For the text-containing cell, return its midpoint in [x, y] coordinate format. 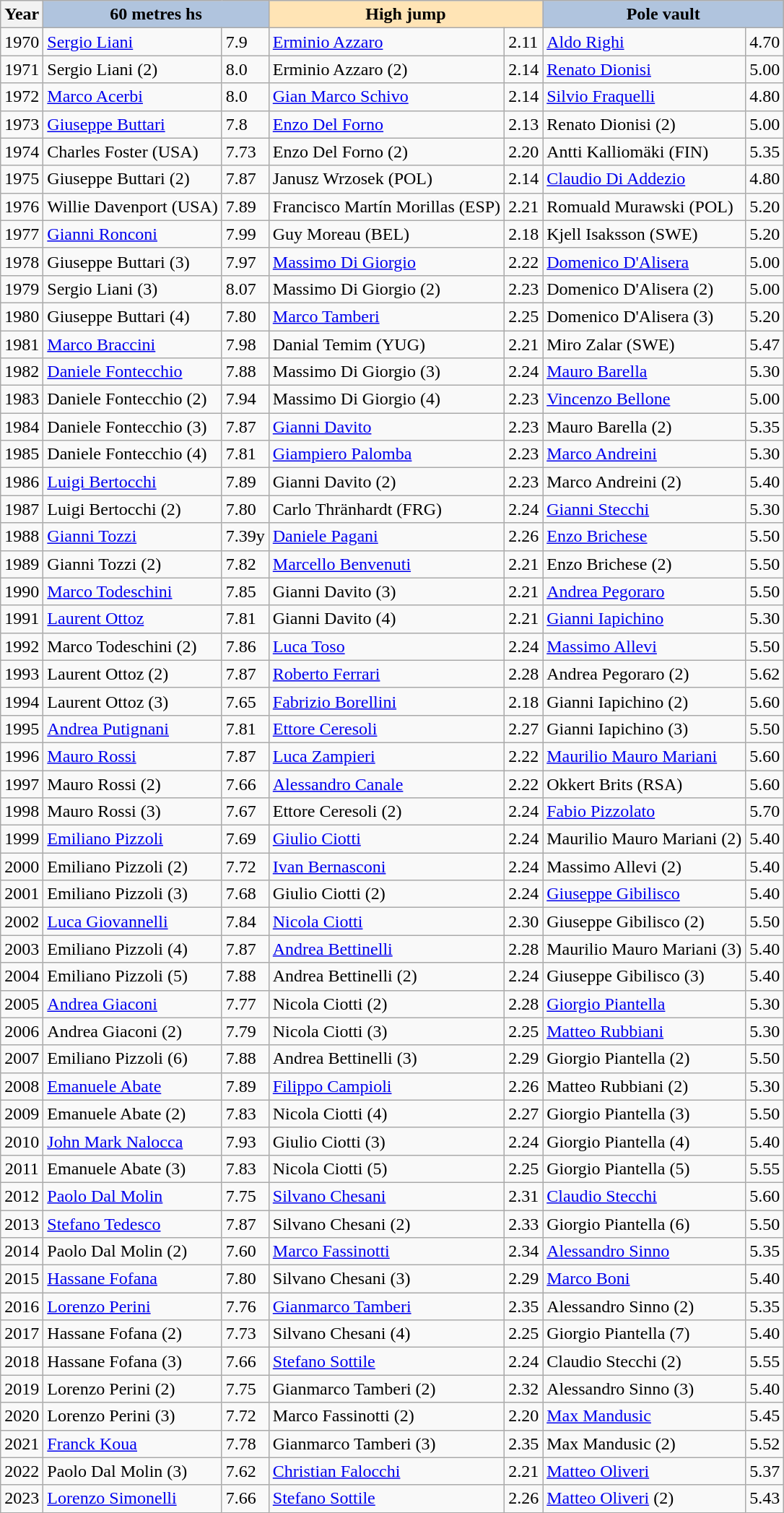
2017 [22, 1334]
2015 [22, 1279]
7.99 [245, 234]
Erminio Azzaro [386, 42]
Emanuele Abate [133, 1086]
Willie Davenport (USA) [133, 207]
Alessandro Sinno (3) [644, 1389]
Renato Dionisi [644, 69]
Claudio Stecchi [644, 1196]
Matteo Rubbiani (2) [644, 1086]
Okkert Brits (RSA) [644, 784]
Gianni Tozzi (2) [133, 564]
Domenico D'Alisera (3) [644, 316]
Sergio Liani (3) [133, 289]
7.78 [245, 1444]
Lorenzo Perini (2) [133, 1389]
2006 [22, 1031]
Silvio Fraquelli [644, 97]
Giorgio Piantella (5) [644, 1169]
Andrea Giaconi [133, 1004]
5.47 [765, 344]
Claudio Stecchi (2) [644, 1361]
Mauro Rossi (2) [133, 784]
2003 [22, 949]
Giorgio Piantella (7) [644, 1334]
Gianni Iapichino (3) [644, 729]
Emiliano Pizzoli (5) [133, 976]
Lorenzo Perini [133, 1306]
1976 [22, 207]
Giorgio Piantella (2) [644, 1059]
Sergio Liani [133, 42]
7.98 [245, 344]
Gianmarco Tamberi [386, 1306]
Luigi Bertocchi [133, 482]
2012 [22, 1196]
1972 [22, 97]
Gianni Iapichino (2) [644, 701]
7.8 [245, 124]
Gianni Iapichino [644, 619]
Filippo Campioli [386, 1086]
2004 [22, 976]
1975 [22, 179]
1989 [22, 564]
Paolo Dal Molin (2) [133, 1252]
Giampiero Palomba [386, 454]
Gianmarco Tamberi (3) [386, 1444]
Domenico D'Alisera (2) [644, 289]
1985 [22, 454]
Andrea Putignani [133, 729]
Giuseppe Gibilisco (3) [644, 976]
2016 [22, 1306]
Marco Andreini [644, 454]
7.94 [245, 399]
2002 [22, 922]
1988 [22, 537]
7.84 [245, 922]
Gianni Davito (3) [386, 591]
Massimo Di Giorgio [386, 261]
Andrea Bettinelli [386, 949]
Gianni Stecchi [644, 509]
Silvano Chesani (2) [386, 1224]
Marco Todeschini (2) [133, 646]
Daniele Fontecchio (3) [133, 427]
2.33 [524, 1224]
2011 [22, 1169]
Hassane Fofana (2) [133, 1334]
Silvano Chesani [386, 1196]
Giorgio Piantella (4) [644, 1141]
Emanuele Abate (2) [133, 1114]
Claudio Di Addezio [644, 179]
Giorgio Piantella (6) [644, 1224]
2010 [22, 1141]
7.97 [245, 261]
Giulio Ciotti [386, 839]
Kjell Isaksson (SWE) [644, 234]
Luca Zampieri [386, 756]
Marco Andreini (2) [644, 482]
8.07 [245, 289]
Alessandro Canale [386, 784]
Antti Kalliomäki (FIN) [644, 152]
Andrea Bettinelli (3) [386, 1059]
1994 [22, 701]
Paolo Dal Molin (3) [133, 1471]
Matteo Oliveri [644, 1471]
Charles Foster (USA) [133, 152]
Luca Toso [386, 646]
7.9 [245, 42]
Fabrizio Borellini [386, 701]
1970 [22, 42]
Andrea Pegoraro [644, 591]
Hassane Fofana (3) [133, 1361]
2.31 [524, 1196]
2000 [22, 867]
Aldo Righi [644, 42]
Gianni Davito (4) [386, 619]
1971 [22, 69]
Giulio Ciotti (2) [386, 894]
7.67 [245, 812]
Giuseppe Buttari (2) [133, 179]
Marco Boni [644, 1279]
2018 [22, 1361]
Luca Giovannelli [133, 922]
Emiliano Pizzoli (6) [133, 1059]
Emiliano Pizzoli [133, 839]
7.69 [245, 839]
2009 [22, 1114]
Renato Dionisi (2) [644, 124]
Andrea Bettinelli (2) [386, 976]
Maurilio Mauro Mariani [644, 756]
5.37 [765, 1471]
1998 [22, 812]
1999 [22, 839]
2008 [22, 1086]
7.85 [245, 591]
2007 [22, 1059]
1982 [22, 372]
Guy Moreau (BEL) [386, 234]
Daniele Fontecchio (4) [133, 454]
Francisco Martín Morillas (ESP) [386, 207]
Domenico D'Alisera [644, 261]
2.13 [524, 124]
2020 [22, 1416]
Stefano Tedesco [133, 1224]
Laurent Ottoz (3) [133, 701]
Daniele Pagani [386, 537]
Nicola Ciotti (2) [386, 1004]
Sergio Liani (2) [133, 69]
Nicola Ciotti (5) [386, 1169]
Laurent Ottoz [133, 619]
Emiliano Pizzoli (3) [133, 894]
Marco Acerbi [133, 97]
Max Mandusic [644, 1416]
Alessandro Sinno (2) [644, 1306]
Marco Todeschini [133, 591]
5.45 [765, 1416]
1995 [22, 729]
Luigi Bertocchi (2) [133, 509]
2021 [22, 1444]
Laurent Ottoz (2) [133, 674]
5.43 [765, 1499]
Enzo Del Forno [386, 124]
Fabio Pizzolato [644, 812]
Hassane Fofana [133, 1279]
Marco Tamberi [386, 316]
Giuseppe Buttari [133, 124]
Marcello Benvenuti [386, 564]
Marco Braccini [133, 344]
Alessandro Sinno [644, 1252]
Giuseppe Gibilisco (2) [644, 922]
Gianni Davito (2) [386, 482]
1981 [22, 344]
1973 [22, 124]
Romuald Murawski (POL) [644, 207]
2019 [22, 1389]
Massimo Di Giorgio (4) [386, 399]
Massimo Allevi [644, 646]
1984 [22, 427]
Enzo Del Forno (2) [386, 152]
Gianmarco Tamberi (2) [386, 1389]
Mauro Rossi [133, 756]
Gian Marco Schivo [386, 97]
5.62 [765, 674]
7.65 [245, 701]
Giuseppe Gibilisco [644, 894]
1991 [22, 619]
7.86 [245, 646]
2022 [22, 1471]
2001 [22, 894]
Matteo Oliveri (2) [644, 1499]
2.11 [524, 42]
Marco Fassinotti (2) [386, 1416]
Ettore Ceresoli [386, 729]
Lorenzo Simonelli [133, 1499]
2.34 [524, 1252]
7.76 [245, 1306]
Andrea Giaconi (2) [133, 1031]
Massimo Allevi (2) [644, 867]
Emiliano Pizzoli (4) [133, 949]
Nicola Ciotti (4) [386, 1114]
Vincenzo Bellone [644, 399]
Giulio Ciotti (3) [386, 1141]
1990 [22, 591]
2023 [22, 1499]
7.62 [245, 1471]
Daniele Fontecchio [133, 372]
1997 [22, 784]
1993 [22, 674]
Mauro Barella [644, 372]
Giorgio Piantella [644, 1004]
Maurilio Mauro Mariani (2) [644, 839]
Nicola Ciotti [386, 922]
Massimo Di Giorgio (2) [386, 289]
Giuseppe Buttari (4) [133, 316]
Ettore Ceresoli (2) [386, 812]
7.68 [245, 894]
Lorenzo Perini (3) [133, 1416]
60 metres hs [156, 14]
High jump [406, 14]
Mauro Barella (2) [644, 427]
Carlo Thränhardt (FRG) [386, 509]
Massimo Di Giorgio (3) [386, 372]
2.32 [524, 1389]
Matteo Rubbiani [644, 1031]
2005 [22, 1004]
Gianni Davito [386, 427]
Nicola Ciotti (3) [386, 1031]
Gianni Tozzi [133, 537]
Enzo Brichese [644, 537]
Emiliano Pizzoli (2) [133, 867]
Pole vault [663, 14]
7.82 [245, 564]
Emanuele Abate (3) [133, 1169]
1978 [22, 261]
7.39y [245, 537]
1987 [22, 509]
5.70 [765, 812]
1979 [22, 289]
Marco Fassinotti [386, 1252]
Silvano Chesani (4) [386, 1334]
Max Mandusic (2) [644, 1444]
Enzo Brichese (2) [644, 564]
2.30 [524, 922]
4.70 [765, 42]
2013 [22, 1224]
1992 [22, 646]
Roberto Ferrari [386, 674]
Giuseppe Buttari (3) [133, 261]
Ivan Bernasconi [386, 867]
John Mark Nalocca [133, 1141]
Danial Temim (YUG) [386, 344]
Miro Zalar (SWE) [644, 344]
Gianni Ronconi [133, 234]
7.79 [245, 1031]
Maurilio Mauro Mariani (3) [644, 949]
Janusz Wrzosek (POL) [386, 179]
Daniele Fontecchio (2) [133, 399]
1974 [22, 152]
1996 [22, 756]
Year [22, 14]
7.77 [245, 1004]
1986 [22, 482]
2014 [22, 1252]
7.93 [245, 1141]
1977 [22, 234]
Giorgio Piantella (3) [644, 1114]
7.60 [245, 1252]
5.52 [765, 1444]
1980 [22, 316]
Silvano Chesani (3) [386, 1279]
1983 [22, 399]
Paolo Dal Molin [133, 1196]
Andrea Pegoraro (2) [644, 674]
Franck Koua [133, 1444]
Christian Falocchi [386, 1471]
Erminio Azzaro (2) [386, 69]
Mauro Rossi (3) [133, 812]
